Locate the cell with the specified text and output its [x, y] center coordinate. 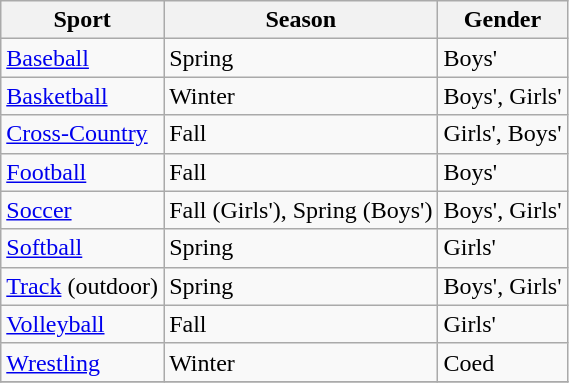
Cross-Country [82, 134]
Baseball [82, 58]
Wrestling [82, 362]
Fall (Girls'), Spring (Boys') [301, 210]
Soccer [82, 210]
Track (outdoor) [82, 286]
Softball [82, 248]
Season [301, 20]
Volleyball [82, 324]
Girls', Boys' [502, 134]
Gender [502, 20]
Coed [502, 362]
Football [82, 172]
Basketball [82, 96]
Sport [82, 20]
